Provide the (X, Y) coordinate of the cell's center where the given text is located.  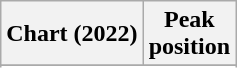
Chart (2022) (72, 34)
Peakposition (189, 34)
